Return the (x, y) coordinate for the center point of the cell that contains the specified text.  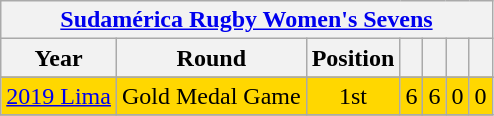
1st (353, 96)
Gold Medal Game (211, 96)
Round (211, 58)
2019 Lima (59, 96)
Sudamérica Rugby Women's Sevens (246, 20)
Position (353, 58)
Year (59, 58)
